Locate the cell with the specified text and output its [x, y] center coordinate. 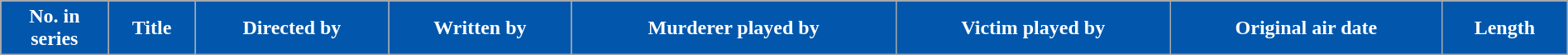
Victim played by [1033, 28]
Written by [480, 28]
Murderer played by [734, 28]
Title [152, 28]
Directed by [291, 28]
No. inseries [55, 28]
Length [1504, 28]
Original air date [1306, 28]
